Extract the [x, y] coordinate from the center of the cell holding the provided text.  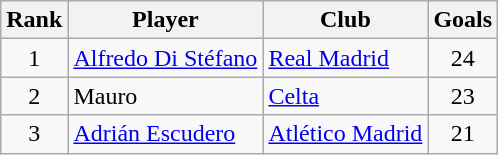
24 [463, 58]
Celta [346, 96]
23 [463, 96]
Player [166, 20]
21 [463, 134]
Club [346, 20]
Adrián Escudero [166, 134]
Goals [463, 20]
Alfredo Di Stéfano [166, 58]
Real Madrid [346, 58]
2 [34, 96]
1 [34, 58]
Rank [34, 20]
3 [34, 134]
Atlético Madrid [346, 134]
Mauro [166, 96]
